Output the [X, Y] coordinate of the center of the cell containing the given text.  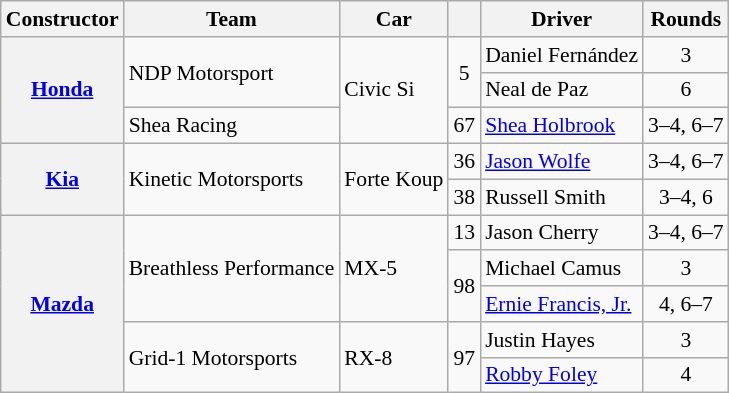
Constructor [62, 19]
13 [464, 233]
5 [464, 72]
Breathless Performance [232, 268]
Ernie Francis, Jr. [562, 304]
Shea Holbrook [562, 126]
Daniel Fernández [562, 55]
Kinetic Motorsports [232, 180]
Michael Camus [562, 269]
Shea Racing [232, 126]
Forte Koup [394, 180]
Car [394, 19]
Civic Si [394, 90]
RX-8 [394, 358]
6 [686, 90]
4, 6–7 [686, 304]
36 [464, 162]
Honda [62, 90]
97 [464, 358]
MX-5 [394, 268]
98 [464, 286]
Rounds [686, 19]
Russell Smith [562, 197]
Justin Hayes [562, 340]
Robby Foley [562, 375]
Team [232, 19]
Driver [562, 19]
Neal de Paz [562, 90]
4 [686, 375]
67 [464, 126]
Grid-1 Motorsports [232, 358]
3–4, 6 [686, 197]
Jason Wolfe [562, 162]
Jason Cherry [562, 233]
38 [464, 197]
NDP Motorsport [232, 72]
Mazda [62, 304]
Kia [62, 180]
